Determine the [X, Y] coordinate at the center of the cell enclosing the given text.  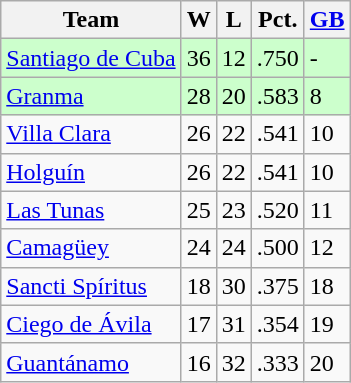
Team [91, 20]
Camagüey [91, 248]
28 [198, 96]
- [327, 58]
Las Tunas [91, 210]
.375 [278, 286]
8 [327, 96]
.500 [278, 248]
16 [198, 362]
.520 [278, 210]
25 [198, 210]
36 [198, 58]
32 [234, 362]
11 [327, 210]
Pct. [278, 20]
Villa Clara [91, 134]
.333 [278, 362]
GB [327, 20]
Ciego de Ávila [91, 324]
Santiago de Cuba [91, 58]
.750 [278, 58]
W [198, 20]
.354 [278, 324]
.583 [278, 96]
Holguín [91, 172]
23 [234, 210]
19 [327, 324]
L [234, 20]
Sancti Spíritus [91, 286]
Guantánamo [91, 362]
30 [234, 286]
17 [198, 324]
31 [234, 324]
Granma [91, 96]
